Search for the cell housing the specified text and yield its (x, y) center coordinate. 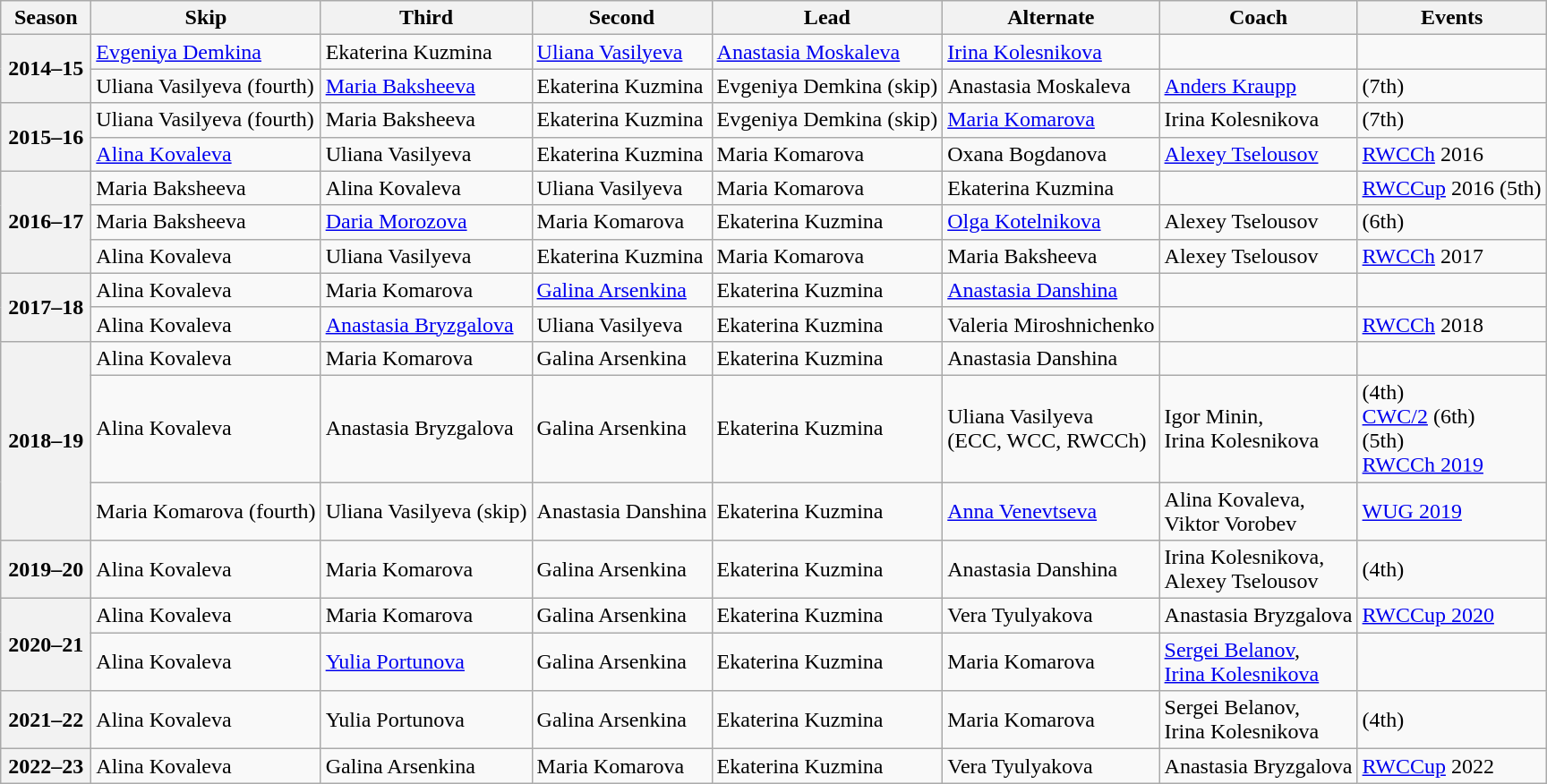
RWCCup 2020 (1452, 616)
Oxana Bogdanova (1051, 154)
2018–19 (47, 440)
Irina Kolesnikova,Alexey Tselousov (1259, 569)
(4th)CWC/2 (6th) (5th)RWCCh 2019 (1452, 428)
Evgeniya Demkina (206, 52)
Uliana Vasilyeva(ECC, WCC, RWCCh) (1051, 428)
RWCCh 2018 (1452, 324)
Maria Komarova (fourth) (206, 510)
WUG 2019 (1452, 510)
(6th) (1452, 222)
Lead (827, 18)
RWCCh 2017 (1452, 256)
2020–21 (47, 644)
Valeria Miroshnichenko (1051, 324)
2014–15 (47, 69)
2021–22 (47, 720)
Season (47, 18)
2016–17 (47, 222)
Third (426, 18)
Uliana Vasilyeva (skip) (426, 510)
Events (1452, 18)
Anna Venevtseva (1051, 510)
RWCCh 2016 (1452, 154)
Daria Morozova (426, 222)
2015–16 (47, 137)
Skip (206, 18)
Second (621, 18)
Anders Kraupp (1259, 86)
Coach (1259, 18)
2022–23 (47, 766)
Olga Kotelnikova (1051, 222)
Alternate (1051, 18)
Alina Kovaleva,Viktor Vorobev (1259, 510)
2019–20 (47, 569)
2017–18 (47, 307)
Igor Minin,Irina Kolesnikova (1259, 428)
RWCCup 2022 (1452, 766)
RWCCup 2016 (5th) (1452, 188)
